Provide the [x, y] coordinate of the cell's center where the given text is located.  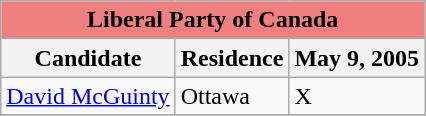
Candidate [88, 58]
Residence [232, 58]
Liberal Party of Canada [213, 20]
X [357, 96]
Ottawa [232, 96]
May 9, 2005 [357, 58]
David McGuinty [88, 96]
